Determine the (x, y) coordinate at the center of the cell enclosing the given text.  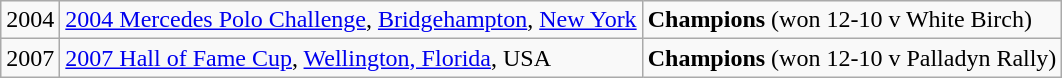
2007 Hall of Fame Cup, Wellington, Florida, USA (351, 58)
2004 (30, 20)
2007 (30, 58)
Champions (won 12-10 v Palladyn Rally) (852, 58)
Champions (won 12-10 v White Birch) (852, 20)
2004 Mercedes Polo Challenge, Bridgehampton, New York (351, 20)
